Pinpoint the cell where the given text exists, returning its (x, y) midpoint coordinate. 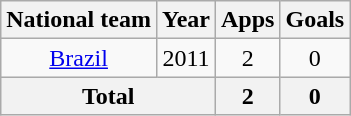
Brazil (79, 58)
Apps (248, 20)
2011 (186, 58)
National team (79, 20)
Goals (315, 20)
Year (186, 20)
Total (108, 96)
